Search for the cell housing the specified text and yield its [X, Y] center coordinate. 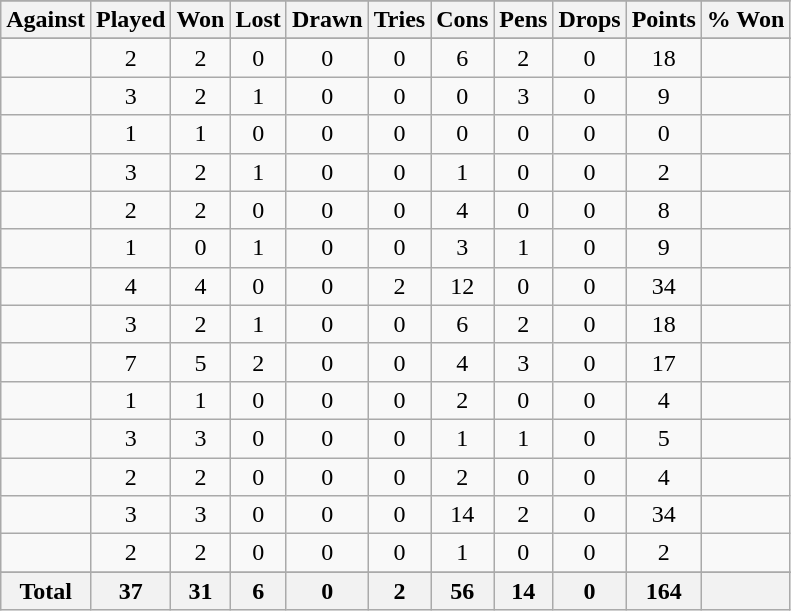
Cons [462, 20]
17 [664, 362]
8 [664, 210]
12 [462, 286]
Won [200, 20]
Drawn [327, 20]
37 [130, 591]
Played [130, 20]
164 [664, 591]
Pens [524, 20]
Total [46, 591]
7 [130, 362]
56 [462, 591]
% Won [746, 20]
Points [664, 20]
Against [46, 20]
Tries [400, 20]
Drops [590, 20]
Lost [258, 20]
31 [200, 591]
